Scan for the cell matching the given text and deliver its [x, y] coordinate at center. 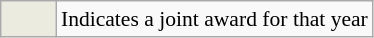
Indicates a joint award for that year [214, 19]
